Output the (x, y) coordinate of the center of the cell containing the given text.  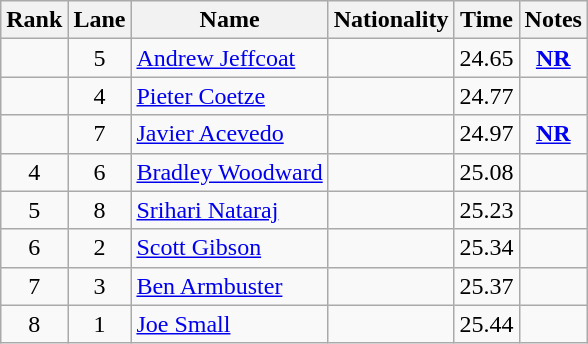
Bradley Woodward (230, 172)
25.23 (486, 210)
24.77 (486, 96)
2 (100, 248)
Joe Small (230, 324)
Ben Armbuster (230, 286)
Nationality (391, 20)
Notes (553, 20)
Scott Gibson (230, 248)
Pieter Coetze (230, 96)
Andrew Jeffcoat (230, 58)
Srihari Nataraj (230, 210)
1 (100, 324)
Name (230, 20)
24.97 (486, 134)
25.08 (486, 172)
25.44 (486, 324)
Javier Acevedo (230, 134)
Time (486, 20)
Lane (100, 20)
25.37 (486, 286)
Rank (34, 20)
3 (100, 286)
24.65 (486, 58)
25.34 (486, 248)
